Identify which cell holds the provided text, then report its (X, Y) central coordinate. 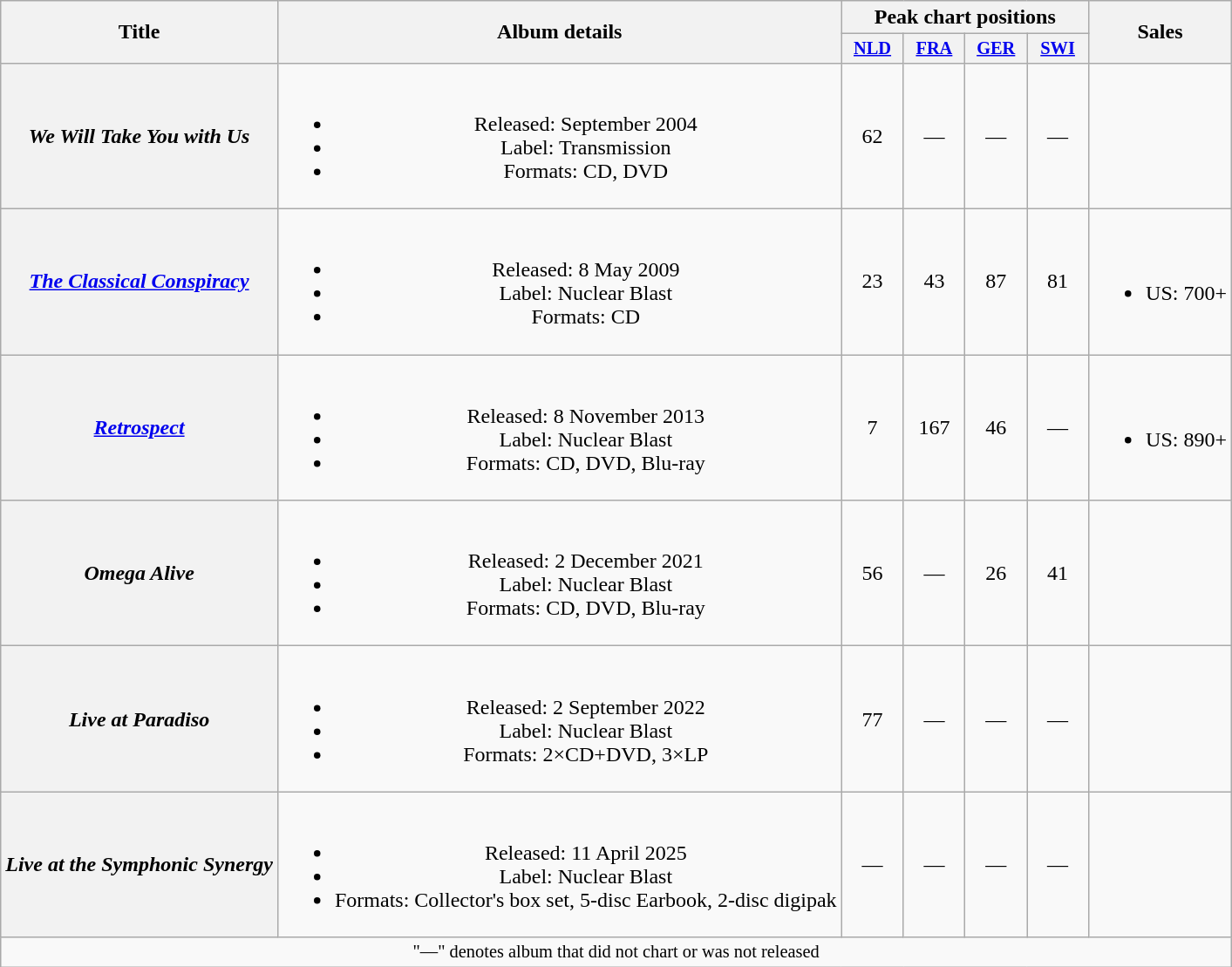
The Classical Conspiracy (140, 283)
Live at Paradiso (140, 718)
FRA (935, 49)
We Will Take You with Us (140, 136)
Retrospect (140, 427)
Released: 8 May 2009Label: Nuclear BlastFormats: CD (560, 283)
87 (996, 283)
43 (935, 283)
Album details (560, 32)
Released: 2 September 2022Label: Nuclear BlastFormats: 2×CD+DVD, 3×LP (560, 718)
US: 890+ (1161, 427)
Released: 11 April 2025Label: Nuclear BlastFormats: Collector's box set, 5-disc Earbook, 2-disc digipak (560, 865)
62 (872, 136)
56 (872, 574)
Omega Alive (140, 574)
81 (1058, 283)
Released: September 2004Label: TransmissionFormats: CD, DVD (560, 136)
26 (996, 574)
GER (996, 49)
Sales (1161, 32)
NLD (872, 49)
Title (140, 32)
167 (935, 427)
Peak chart positions (964, 17)
46 (996, 427)
23 (872, 283)
Released: 8 November 2013Label: Nuclear BlastFormats: CD, DVD, Blu-ray (560, 427)
"—" denotes album that did not chart or was not released (616, 952)
77 (872, 718)
Released: 2 December 2021Label: Nuclear BlastFormats: CD, DVD, Blu-ray (560, 574)
41 (1058, 574)
SWI (1058, 49)
7 (872, 427)
Live at the Symphonic Synergy (140, 865)
US: 700+ (1161, 283)
